Extract the [x, y] coordinate from the center of the cell holding the provided text.  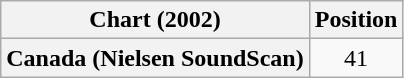
Chart (2002) [155, 20]
Position [356, 20]
Canada (Nielsen SoundScan) [155, 58]
41 [356, 58]
